For the text-containing cell, return its midpoint in (x, y) coordinate format. 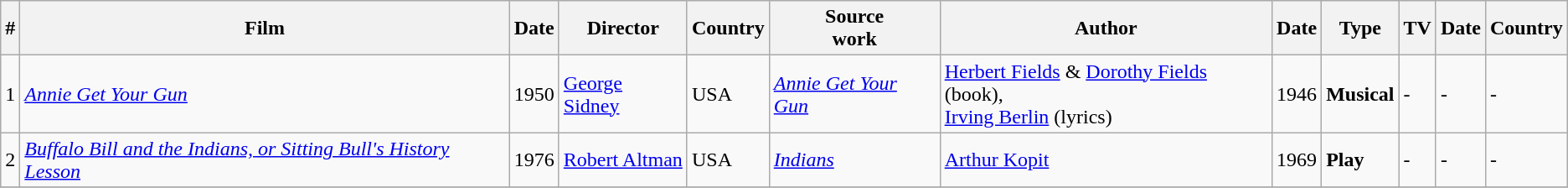
Musical (1360, 94)
Play (1360, 159)
Author (1106, 29)
Indians (854, 159)
Film (265, 29)
Director (623, 29)
Buffalo Bill and the Indians, or Sitting Bull's History Lesson (265, 159)
Arthur Kopit (1106, 159)
1950 (534, 94)
1976 (534, 159)
1969 (1297, 159)
Herbert Fields & Dorothy Fields (book),Irving Berlin (lyrics) (1106, 94)
2 (10, 159)
1946 (1297, 94)
1 (10, 94)
Sourcework (854, 29)
Type (1360, 29)
TV (1417, 29)
# (10, 29)
Robert Altman (623, 159)
George Sidney (623, 94)
